Scan for the cell matching the given text and deliver its [X, Y] coordinate at center. 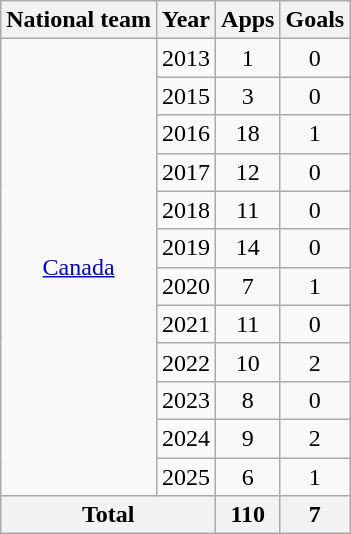
6 [248, 477]
Year [186, 20]
2019 [186, 248]
2016 [186, 134]
8 [248, 400]
2020 [186, 286]
Total [108, 515]
3 [248, 96]
2018 [186, 210]
2022 [186, 362]
2024 [186, 438]
14 [248, 248]
Goals [315, 20]
2013 [186, 58]
Apps [248, 20]
2015 [186, 96]
2025 [186, 477]
National team [79, 20]
2023 [186, 400]
10 [248, 362]
18 [248, 134]
Canada [79, 268]
12 [248, 172]
9 [248, 438]
110 [248, 515]
2021 [186, 324]
2017 [186, 172]
